For the text-containing cell, return its midpoint in [X, Y] coordinate format. 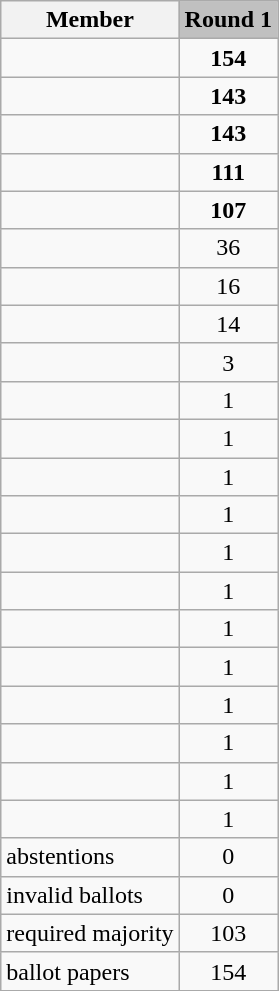
107 [228, 210]
invalid ballots [90, 895]
required majority [90, 933]
abstentions [90, 857]
14 [228, 324]
16 [228, 286]
Round 1 [228, 20]
3 [228, 362]
ballot papers [90, 971]
36 [228, 248]
103 [228, 933]
111 [228, 172]
Member [90, 20]
